Extract the [X, Y] coordinate from the center of the cell holding the provided text.  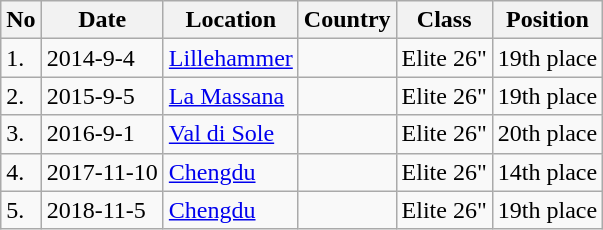
3. [21, 134]
Val di Sole [230, 134]
Class [444, 20]
20th place [547, 134]
Country [347, 20]
2017-11-10 [102, 172]
2018-11-5 [102, 210]
5. [21, 210]
Date [102, 20]
2. [21, 96]
Position [547, 20]
No [21, 20]
4. [21, 172]
La Massana [230, 96]
2014-9-4 [102, 58]
14th place [547, 172]
2015-9-5 [102, 96]
2016-9-1 [102, 134]
Location [230, 20]
Lillehammer [230, 58]
1. [21, 58]
